Find where the given text appears and provide that cell's center as (x, y) coordinate. 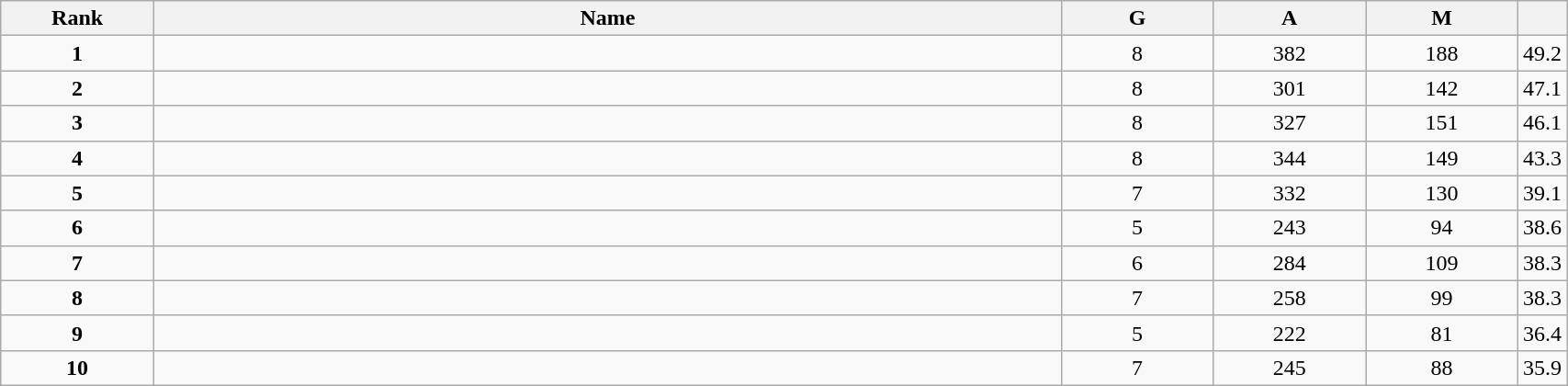
38.6 (1543, 228)
188 (1442, 53)
94 (1442, 228)
149 (1442, 158)
245 (1290, 368)
344 (1290, 158)
A (1290, 18)
88 (1442, 368)
4 (77, 158)
35.9 (1543, 368)
332 (1290, 193)
M (1442, 18)
81 (1442, 333)
151 (1442, 123)
382 (1290, 53)
Rank (77, 18)
284 (1290, 263)
9 (77, 333)
1 (77, 53)
49.2 (1543, 53)
3 (77, 123)
36.4 (1543, 333)
2 (77, 88)
301 (1290, 88)
10 (77, 368)
G (1137, 18)
222 (1290, 333)
258 (1290, 298)
130 (1442, 193)
243 (1290, 228)
39.1 (1543, 193)
327 (1290, 123)
47.1 (1543, 88)
142 (1442, 88)
Name (607, 18)
43.3 (1543, 158)
99 (1442, 298)
46.1 (1543, 123)
109 (1442, 263)
